Detect which cell encompasses the target text, then output its (x, y) center coordinate. 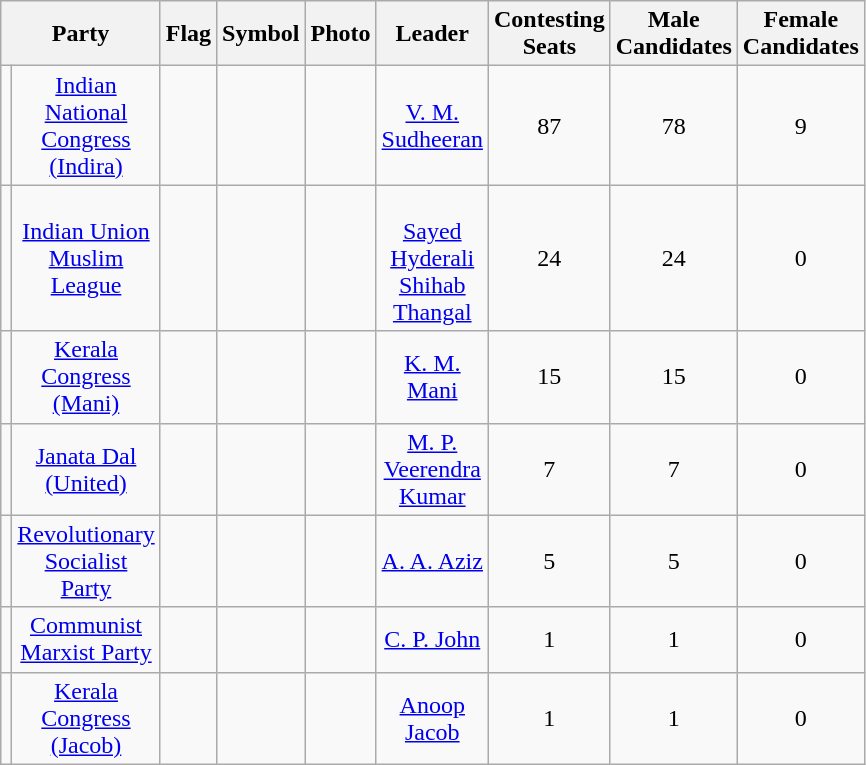
Communist Marxist Party (86, 640)
Kerala Congress (Mani) (86, 377)
Janata Dal (United) (86, 469)
Contesting Seats (549, 34)
Male Candidates (674, 34)
A. A. Aziz (432, 561)
Party (80, 34)
Kerala Congress (Jacob) (86, 718)
Leader (432, 34)
Indian National Congress (Indira) (86, 126)
V. M. Sudheeran (432, 126)
9 (800, 126)
Anoop Jacob (432, 718)
87 (549, 126)
K. M. Mani (432, 377)
78 (674, 126)
Flag (188, 34)
M. P. Veerendra Kumar (432, 469)
Revolutionary Socialist Party (86, 561)
Indian Union Muslim League (86, 258)
C. P. John (432, 640)
Photo (340, 34)
Sayed Hyderali Shihab Thangal (432, 258)
Female Candidates (800, 34)
Symbol (261, 34)
